Return (X, Y) of the center of cell containing provided text 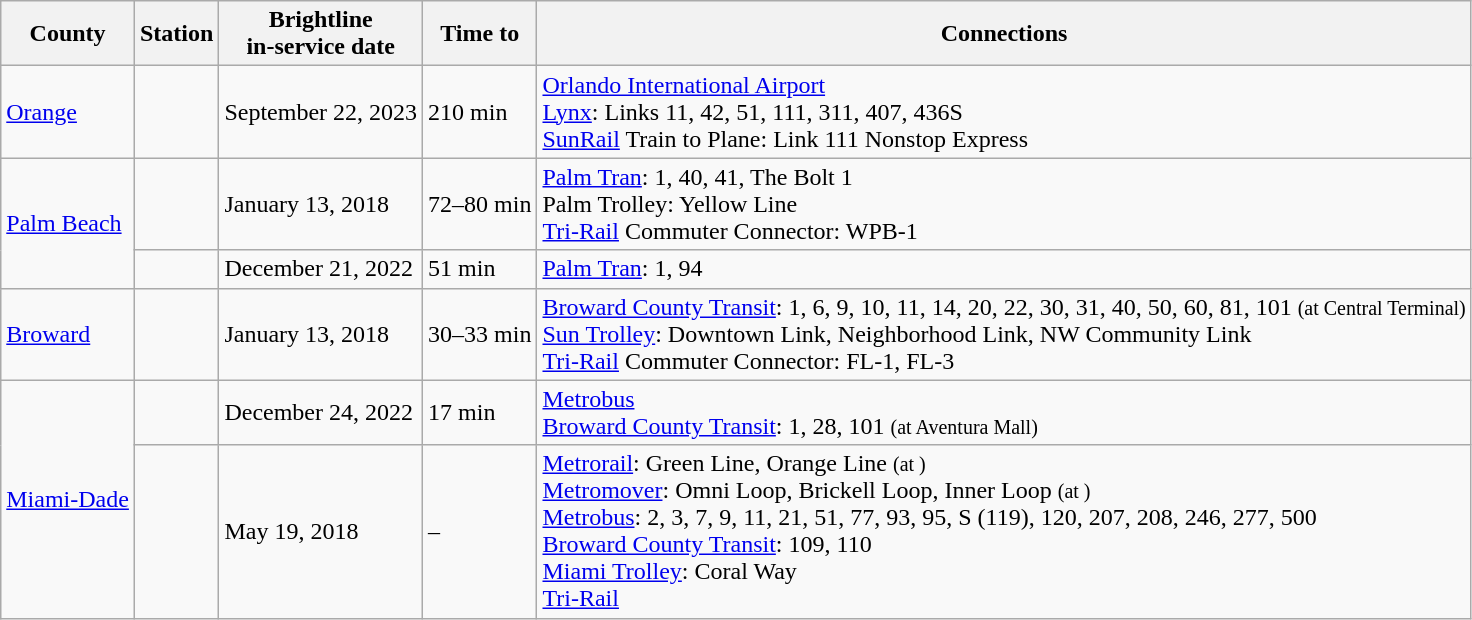
Time to (480, 34)
Metrobus Broward County Transit: 1, 28, 101 (at Aventura Mall) (1004, 412)
210 min (480, 112)
Miami-Dade (68, 499)
December 21, 2022 (321, 269)
Connections (1004, 34)
County (68, 34)
Brightline in-service date (321, 34)
Station (176, 34)
September 22, 2023 (321, 112)
– (480, 532)
51 min (480, 269)
December 24, 2022 (321, 412)
Palm Beach (68, 223)
Broward (68, 334)
Palm Tran: 1, 40, 41, The Bolt 1 Palm Trolley: Yellow Line Tri-Rail Commuter Connector: WPB-1 (1004, 204)
Palm Tran: 1, 94 (1004, 269)
May 19, 2018 (321, 532)
72–80 min (480, 204)
30–33 min (480, 334)
17 min (480, 412)
Orange (68, 112)
Orlando International Airport Lynx: Links 11, 42, 51, 111, 311, 407, 436S SunRail Train to Plane: Link 111 Nonstop Express (1004, 112)
